Find where the given text appears and provide that cell's center as (X, Y) coordinate. 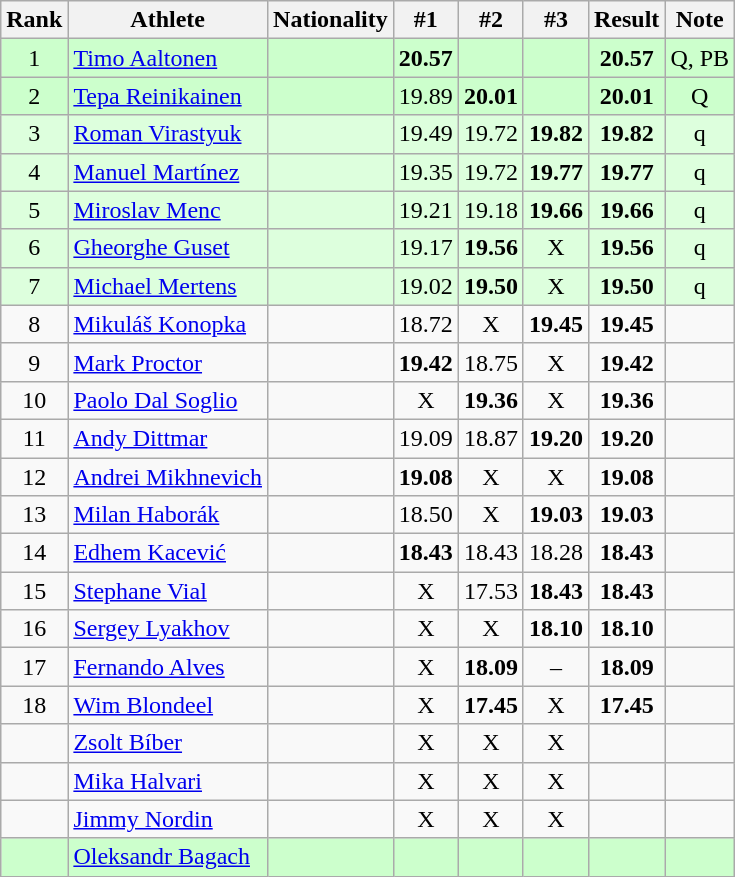
Milan Haborák (168, 515)
5 (34, 210)
Q, PB (700, 58)
Wim Blondeel (168, 705)
Paolo Dal Soglio (168, 400)
12 (34, 477)
Zsolt Bíber (168, 743)
Andy Dittmar (168, 438)
Stephane Vial (168, 591)
#3 (556, 20)
Manuel Martínez (168, 172)
2 (34, 96)
Timo Aaltonen (168, 58)
#2 (490, 20)
Nationality (331, 20)
Tepa Reinikainen (168, 96)
11 (34, 438)
Roman Virastyuk (168, 134)
16 (34, 629)
4 (34, 172)
19.02 (426, 286)
Athlete (168, 20)
#1 (426, 20)
– (556, 667)
Andrei Mikhnevich (168, 477)
Q (700, 96)
19.17 (426, 248)
18.28 (556, 553)
Gheorghe Guset (168, 248)
3 (34, 134)
19.21 (426, 210)
10 (34, 400)
Sergey Lyakhov (168, 629)
Jimmy Nordin (168, 819)
14 (34, 553)
19.09 (426, 438)
6 (34, 248)
Mark Proctor (168, 362)
19.35 (426, 172)
18.75 (490, 362)
Mika Halvari (168, 781)
19.18 (490, 210)
17 (34, 667)
15 (34, 591)
Michael Mertens (168, 286)
19.49 (426, 134)
8 (34, 324)
Result (626, 20)
18.72 (426, 324)
Fernando Alves (168, 667)
Rank (34, 20)
Note (700, 20)
Mikuláš Konopka (168, 324)
Edhem Kacević (168, 553)
7 (34, 286)
18.87 (490, 438)
18 (34, 705)
Oleksandr Bagach (168, 857)
18.50 (426, 515)
13 (34, 515)
17.53 (490, 591)
9 (34, 362)
Miroslav Menc (168, 210)
19.89 (426, 96)
1 (34, 58)
